Return the [X, Y] coordinate for the center point of the cell that contains the specified text.  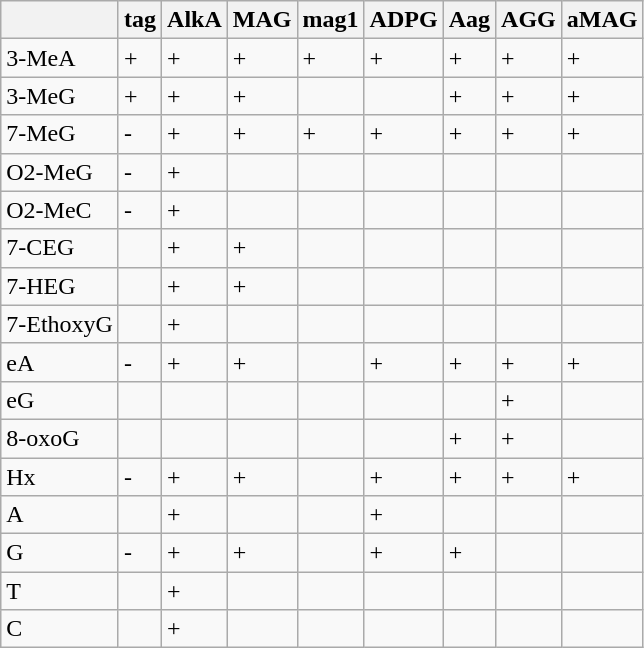
aMAG [602, 20]
eG [60, 400]
Hx [60, 477]
ADPG [404, 20]
A [60, 515]
O2-MeG [60, 172]
tag [140, 20]
3-MeA [60, 58]
3-MeG [60, 96]
C [60, 629]
G [60, 553]
7-CEG [60, 248]
MAG [262, 20]
AlkA [195, 20]
mag1 [330, 20]
eA [60, 362]
7-HEG [60, 286]
7-EthoxyG [60, 324]
AGG [529, 20]
O2-MeC [60, 210]
8-oxoG [60, 438]
Aag [469, 20]
T [60, 591]
7-MeG [60, 134]
